Find where the given text appears and provide that cell's center as (x, y) coordinate. 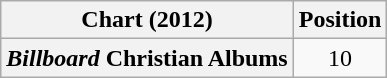
10 (340, 58)
Billboard Christian Albums (147, 58)
Position (340, 20)
Chart (2012) (147, 20)
